Extract the [x, y] coordinate from the center of the cell holding the provided text.  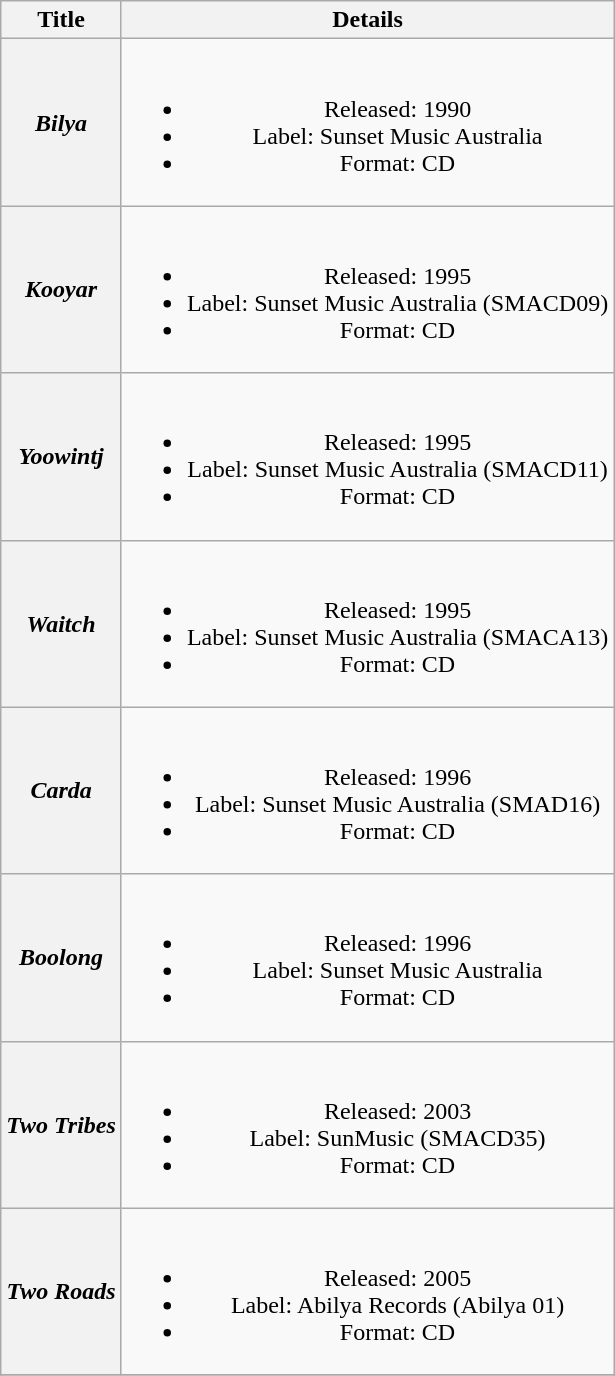
Bilya [62, 122]
Two Roads [62, 1292]
Kooyar [62, 290]
Two Tribes [62, 1124]
Boolong [62, 958]
Released: 2003Label: SunMusic (SMACD35)Format: CD [367, 1124]
Waitch [62, 624]
Title [62, 20]
Released: 1995Label: Sunset Music Australia (SMACD11)Format: CD [367, 456]
Released: 1995Label: Sunset Music Australia (SMACD09)Format: CD [367, 290]
Released: 1995Label: Sunset Music Australia (SMACA13)Format: CD [367, 624]
Yoowintj [62, 456]
Released: 1990Label: Sunset Music AustraliaFormat: CD [367, 122]
Released: 1996Label: Sunset Music Australia (SMAD16)Format: CD [367, 790]
Details [367, 20]
Carda [62, 790]
Released: 1996Label: Sunset Music AustraliaFormat: CD [367, 958]
Released: 2005Label: Abilya Records (Abilya 01)Format: CD [367, 1292]
